Output the (x, y) coordinate of the center of the cell containing the given text.  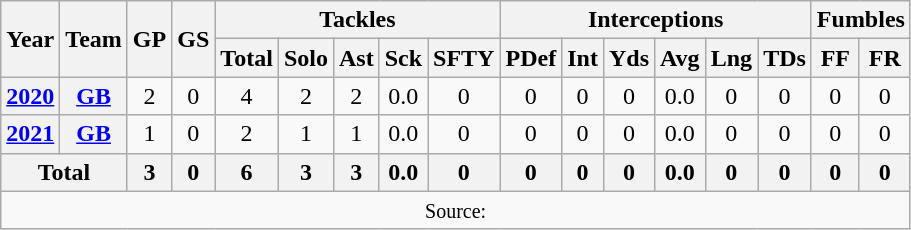
SFTY (464, 58)
Interceptions (656, 20)
TDs (785, 58)
Source: (456, 210)
PDef (531, 58)
Avg (680, 58)
2021 (30, 134)
GS (194, 39)
Sck (403, 58)
Year (30, 39)
FR (884, 58)
FF (835, 58)
6 (247, 172)
4 (247, 96)
Lng (731, 58)
Tackles (358, 20)
Fumbles (860, 20)
GP (149, 39)
Solo (306, 58)
Ast (356, 58)
Yds (628, 58)
Int (583, 58)
2020 (30, 96)
Team (94, 39)
